Search for the cell housing the specified text and yield its (X, Y) center coordinate. 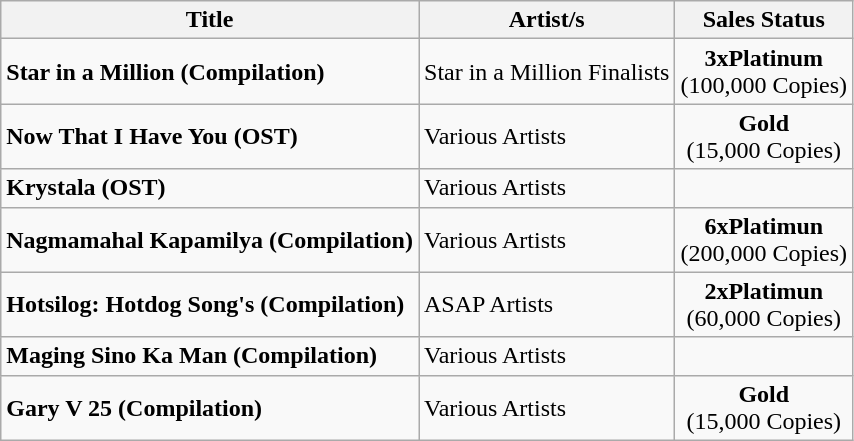
6xPlatimun (200,000 Copies) (764, 240)
Artist/s (546, 20)
Krystala (OST) (210, 188)
Star in a Million (Compilation) (210, 72)
Sales Status (764, 20)
Now That I Have You (OST) (210, 136)
Nagmamahal Kapamilya (Compilation) (210, 240)
ASAP Artists (546, 304)
Title (210, 20)
Star in a Million Finalists (546, 72)
2xPlatimun (60,000 Copies) (764, 304)
Hotsilog: Hotdog Song's (Compilation) (210, 304)
3xPlatinum (100,000 Copies) (764, 72)
Gary V 25 (Compilation) (210, 408)
Maging Sino Ka Man (Compilation) (210, 356)
